Return the [x, y] coordinate for the center point of the cell that contains the specified text.  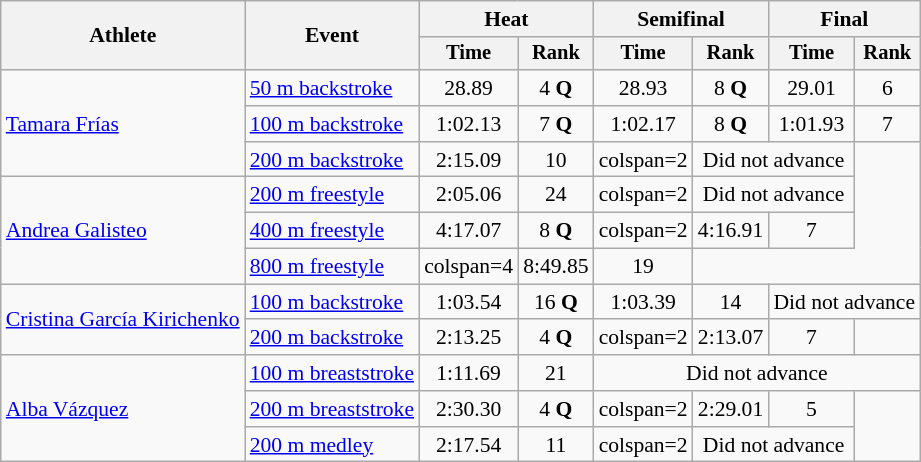
16 Q [556, 302]
Alba Vázquez [123, 408]
1:02.13 [468, 124]
1:01.93 [811, 124]
29.01 [811, 88]
2:13.25 [468, 338]
2:15.09 [468, 160]
2:13.07 [731, 338]
28.93 [644, 88]
5 [811, 409]
8:49.85 [556, 267]
Semifinal [682, 19]
Event [332, 36]
19 [644, 267]
1:03.39 [644, 302]
2:29.01 [731, 409]
1:02.17 [644, 124]
10 [556, 160]
1:03.54 [468, 302]
200 m freestyle [332, 195]
Heat [506, 19]
4:16.91 [731, 231]
Tamara Frías [123, 124]
21 [556, 373]
200 m breaststroke [332, 409]
50 m backstroke [332, 88]
2:30.30 [468, 409]
Athlete [123, 36]
400 m freestyle [332, 231]
2:05.06 [468, 195]
Final [844, 19]
24 [556, 195]
28.89 [468, 88]
6 [888, 88]
800 m freestyle [332, 267]
7 Q [556, 124]
14 [731, 302]
4:17.07 [468, 231]
100 m breaststroke [332, 373]
1:11.69 [468, 373]
colspan=4 [468, 267]
Andrea Galisteo [123, 230]
Cristina García Kirichenko [123, 320]
